Detect which cell encompasses the target text, then output its [X, Y] center coordinate. 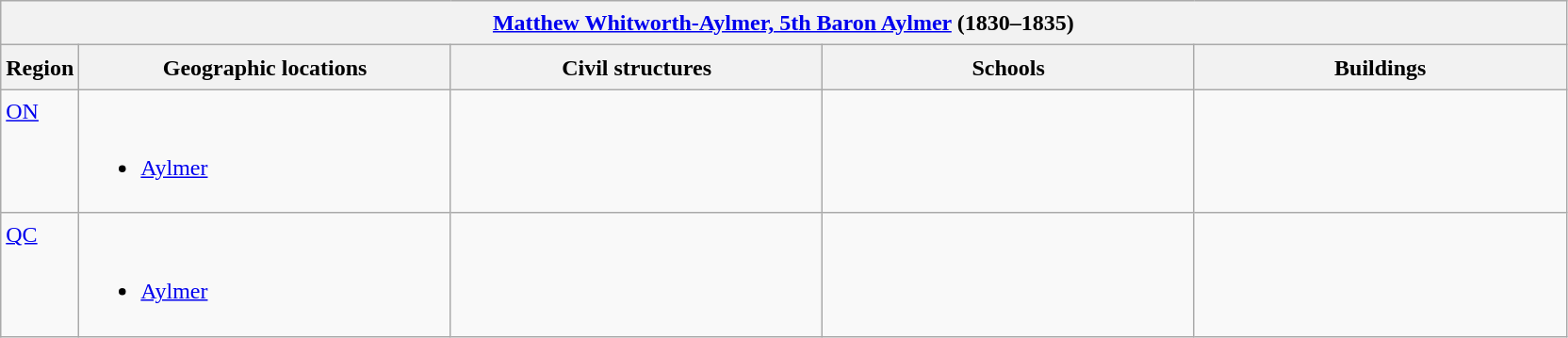
Buildings [1380, 68]
Region [40, 68]
Matthew Whitworth-Aylmer, 5th Baron Aylmer (1830–1835) [784, 23]
Schools [1008, 68]
ON [40, 151]
QC [40, 275]
Civil structures [637, 68]
Geographic locations [266, 68]
